Return (X, Y) of the center of cell containing provided text 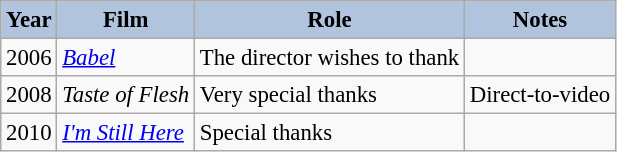
The director wishes to thank (330, 58)
Direct-to-video (540, 95)
Film (126, 20)
2008 (29, 95)
Year (29, 20)
2010 (29, 133)
Special thanks (330, 133)
Very special thanks (330, 95)
Notes (540, 20)
Babel (126, 58)
2006 (29, 58)
Taste of Flesh (126, 95)
Role (330, 20)
I'm Still Here (126, 133)
